From the cell containing the given text, extract its center point as [X, Y] coordinate. 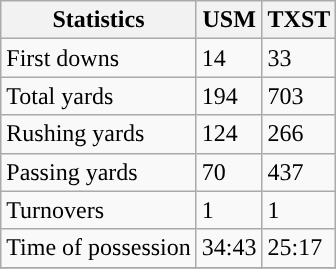
USM [229, 20]
34:43 [229, 248]
25:17 [299, 248]
437 [299, 172]
266 [299, 134]
Turnovers [99, 210]
Total yards [99, 96]
Rushing yards [99, 134]
124 [229, 134]
194 [229, 96]
Statistics [99, 20]
Time of possession [99, 248]
33 [299, 58]
Passing yards [99, 172]
70 [229, 172]
14 [229, 58]
TXST [299, 20]
703 [299, 96]
First downs [99, 58]
